Scan for the cell matching the given text and deliver its [x, y] coordinate at center. 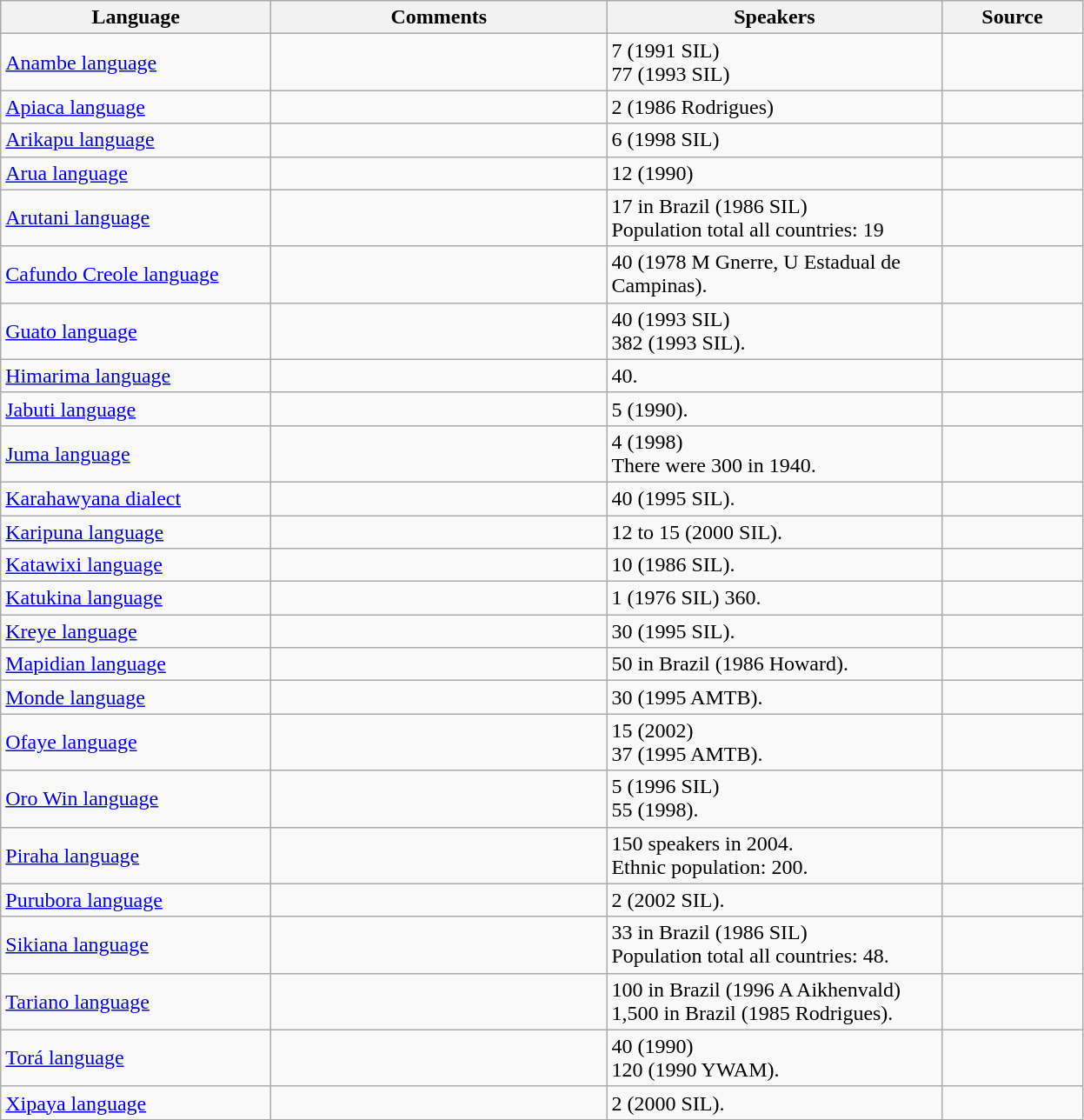
Language [136, 17]
Anambe language [136, 63]
Oro Win language [136, 798]
Monde language [136, 697]
Jabuti language [136, 409]
Ofaye language [136, 743]
Tariano language [136, 1002]
Himarima language [136, 376]
2 (2002 SIL). [775, 900]
Speakers [775, 17]
30 (1995 SIL). [775, 631]
2 (1986 Rodrigues) [775, 107]
12 (1990) [775, 173]
Juma language [136, 454]
5 (1996 SIL)55 (1998). [775, 798]
Arutani language [136, 217]
Karahawyana dialect [136, 498]
10 (1986 SIL). [775, 565]
Katawixi language [136, 565]
Sikiana language [136, 944]
Arikapu language [136, 140]
33 in Brazil (1986 SIL)Population total all countries: 48. [775, 944]
40 (1995 SIL). [775, 498]
Comments [439, 17]
1 (1976 SIL) 360. [775, 598]
Mapidian language [136, 664]
Guato language [136, 330]
2 (2000 SIL). [775, 1103]
17 in Brazil (1986 SIL)Population total all countries: 19 [775, 217]
Xipaya language [136, 1103]
Cafundo Creole language [136, 275]
7 (1991 SIL)77 (1993 SIL) [775, 63]
Karipuna language [136, 531]
Katukina language [136, 598]
6 (1998 SIL) [775, 140]
40. [775, 376]
40 (1978 M Gnerre, U Estadual de Campinas). [775, 275]
4 (1998)There were 300 in 1940. [775, 454]
40 (1993 SIL)382 (1993 SIL). [775, 330]
Apiaca language [136, 107]
Piraha language [136, 856]
Kreye language [136, 631]
5 (1990). [775, 409]
15 (2002)37 (1995 AMTB). [775, 743]
Source [1012, 17]
Torá language [136, 1057]
50 in Brazil (1986 Howard). [775, 664]
12 to 15 (2000 SIL). [775, 531]
30 (1995 AMTB). [775, 697]
100 in Brazil (1996 A Aikhenvald)1,500 in Brazil (1985 Rodrigues). [775, 1002]
150 speakers in 2004.Ethnic population: 200. [775, 856]
40 (1990)120 (1990 YWAM). [775, 1057]
Purubora language [136, 900]
Arua language [136, 173]
